Detect which cell encompasses the target text, then output its (X, Y) center coordinate. 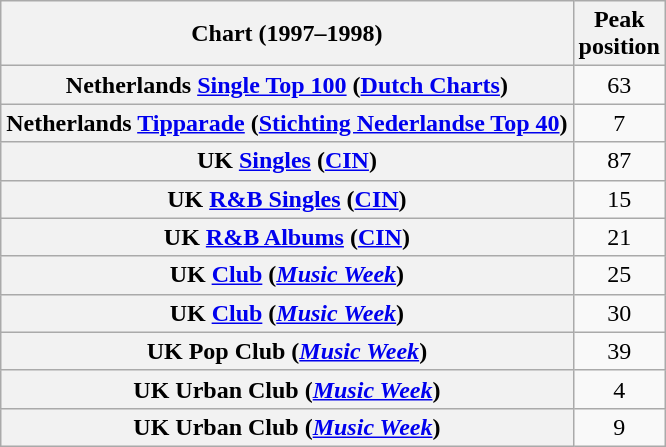
UK Singles (CIN) (287, 161)
30 (619, 313)
39 (619, 351)
Peakposition (619, 34)
87 (619, 161)
4 (619, 389)
9 (619, 427)
21 (619, 237)
7 (619, 123)
63 (619, 85)
Netherlands Tipparade (Stichting Nederlandse Top 40) (287, 123)
Netherlands Single Top 100 (Dutch Charts) (287, 85)
Chart (1997–1998) (287, 34)
15 (619, 199)
25 (619, 275)
UK R&B Albums (CIN) (287, 237)
UK Pop Club (Music Week) (287, 351)
UK R&B Singles (CIN) (287, 199)
